Search for the cell housing the specified text and yield its [X, Y] center coordinate. 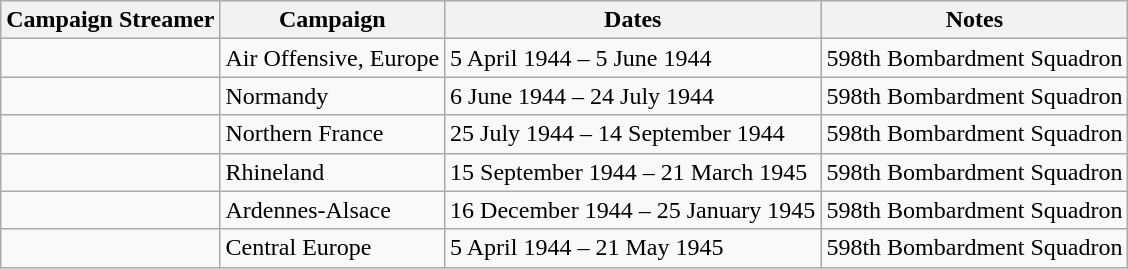
Campaign Streamer [110, 20]
Ardennes-Alsace [332, 210]
Normandy [332, 96]
16 December 1944 – 25 January 1945 [633, 210]
5 April 1944 – 5 June 1944 [633, 58]
6 June 1944 – 24 July 1944 [633, 96]
Campaign [332, 20]
15 September 1944 – 21 March 1945 [633, 172]
Notes [974, 20]
25 July 1944 – 14 September 1944 [633, 134]
Air Offensive, Europe [332, 58]
Dates [633, 20]
5 April 1944 – 21 May 1945 [633, 248]
Rhineland [332, 172]
Central Europe [332, 248]
Northern France [332, 134]
